Determine the (X, Y) coordinate at the center of the cell enclosing the given text.  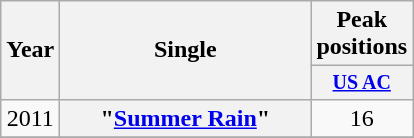
Year (30, 50)
US AC (362, 82)
Peak positions (362, 34)
16 (362, 118)
"Summer Rain" (186, 118)
2011 (30, 118)
Single (186, 50)
